For the text-containing cell, return its midpoint in [x, y] coordinate format. 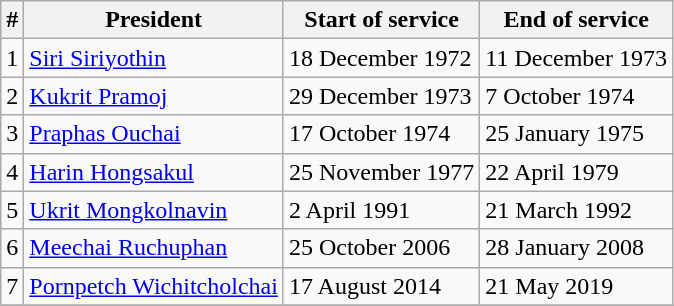
President [154, 20]
4 [12, 172]
11 December 1973 [576, 58]
3 [12, 134]
17 October 1974 [381, 134]
6 [12, 248]
2 [12, 96]
1 [12, 58]
2 April 1991 [381, 210]
29 December 1973 [381, 96]
25 November 1977 [381, 172]
Harin Hongsakul [154, 172]
18 December 1972 [381, 58]
21 March 1992 [576, 210]
7 [12, 286]
7 October 1974 [576, 96]
25 October 2006 [381, 248]
25 January 1975 [576, 134]
28 January 2008 [576, 248]
End of service [576, 20]
# [12, 20]
Meechai Ruchuphan [154, 248]
Start of service [381, 20]
5 [12, 210]
Kukrit Pramoj [154, 96]
22 April 1979 [576, 172]
Ukrit Mongkolnavin [154, 210]
17 August 2014 [381, 286]
Pornpetch Wichitcholchai [154, 286]
21 May 2019 [576, 286]
Siri Siriyothin [154, 58]
Praphas Ouchai [154, 134]
